Detect which cell encompasses the target text, then output its (x, y) center coordinate. 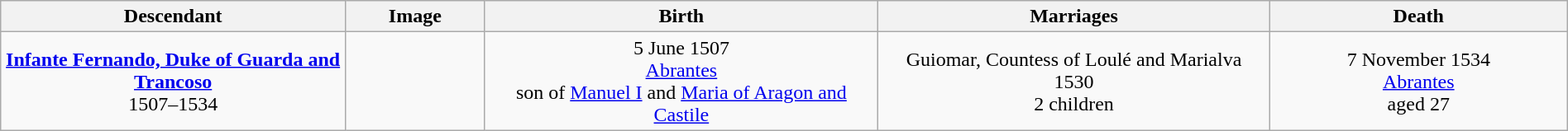
Descendant (174, 16)
Image (415, 16)
7 November 1534Abrantesaged 27 (1418, 81)
Infante Fernando, Duke of Guarda and Trancoso1507–1534 (174, 81)
5 June 1507Abrantesson of Manuel I and Maria of Aragon and Castile (681, 81)
Death (1418, 16)
Marriages (1074, 16)
Birth (681, 16)
Guiomar, Countess of Loulé and Marialva15302 children (1074, 81)
